Determine the (X, Y) coordinate at the center of the cell enclosing the given text.  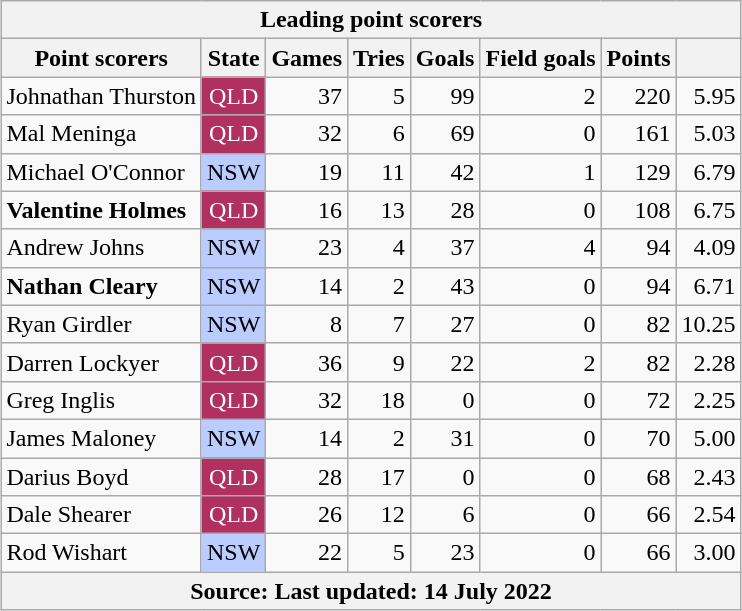
State (233, 58)
18 (380, 400)
72 (638, 400)
5.95 (708, 96)
68 (638, 477)
5.00 (708, 438)
70 (638, 438)
8 (307, 324)
1 (540, 172)
220 (638, 96)
Points (638, 58)
69 (445, 134)
Andrew Johns (102, 248)
36 (307, 362)
2.28 (708, 362)
Tries (380, 58)
10.25 (708, 324)
9 (380, 362)
27 (445, 324)
Michael O'Connor (102, 172)
Leading point scorers (371, 20)
Nathan Cleary (102, 286)
Source: Last updated: 14 July 2022 (371, 591)
2.25 (708, 400)
11 (380, 172)
Greg Inglis (102, 400)
42 (445, 172)
19 (307, 172)
Rod Wishart (102, 553)
13 (380, 210)
Ryan Girdler (102, 324)
Johnathan Thurston (102, 96)
108 (638, 210)
5.03 (708, 134)
31 (445, 438)
26 (307, 515)
Dale Shearer (102, 515)
6.71 (708, 286)
Field goals (540, 58)
4.09 (708, 248)
Goals (445, 58)
3.00 (708, 553)
17 (380, 477)
2.54 (708, 515)
Games (307, 58)
6.79 (708, 172)
7 (380, 324)
Point scorers (102, 58)
Darren Lockyer (102, 362)
Darius Boyd (102, 477)
James Maloney (102, 438)
12 (380, 515)
129 (638, 172)
Mal Meninga (102, 134)
6.75 (708, 210)
Valentine Holmes (102, 210)
2.43 (708, 477)
16 (307, 210)
99 (445, 96)
161 (638, 134)
43 (445, 286)
